Provide the [X, Y] coordinate of the cell's center where the given text is located.  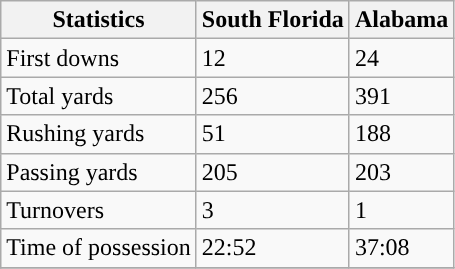
First downs [99, 58]
37:08 [401, 248]
51 [272, 134]
3 [272, 210]
12 [272, 58]
Statistics [99, 20]
Rushing yards [99, 134]
205 [272, 172]
Turnovers [99, 210]
1 [401, 210]
203 [401, 172]
Total yards [99, 96]
Passing yards [99, 172]
Time of possession [99, 248]
South Florida [272, 20]
256 [272, 96]
22:52 [272, 248]
24 [401, 58]
391 [401, 96]
188 [401, 134]
Alabama [401, 20]
